From the cell containing the given text, extract its center point as (x, y) coordinate. 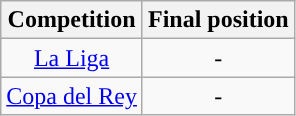
Competition (72, 20)
La Liga (72, 58)
Final position (218, 20)
Copa del Rey (72, 96)
